Determine the (X, Y) coordinate at the center of the cell enclosing the given text.  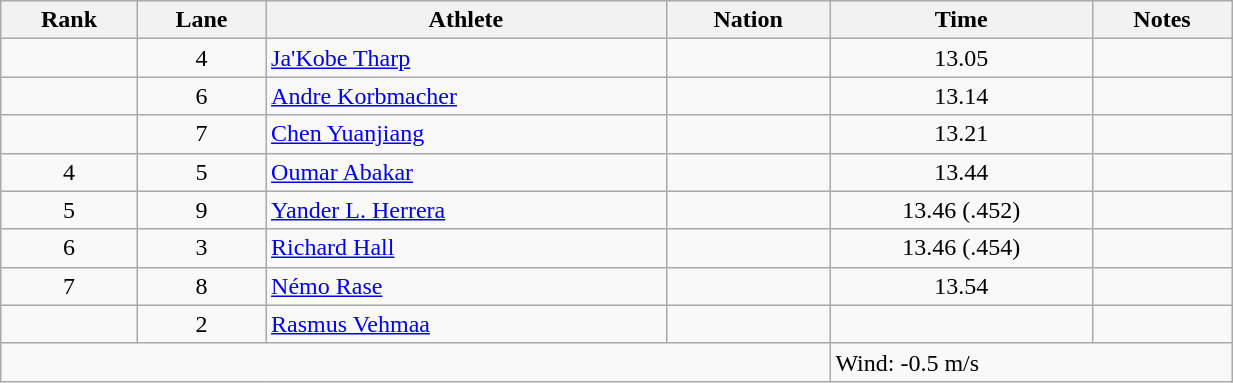
Yander L. Herrera (466, 210)
8 (201, 286)
13.46 (.454) (962, 248)
2 (201, 324)
13.46 (.452) (962, 210)
Oumar Abakar (466, 172)
Lane (201, 20)
13.14 (962, 96)
Chen Yuanjiang (466, 134)
Nation (748, 20)
Athlete (466, 20)
Wind: -0.5 m/s (1031, 362)
13.21 (962, 134)
Rasmus Vehmaa (466, 324)
Andre Korbmacher (466, 96)
9 (201, 210)
Némo Rase (466, 286)
Richard Hall (466, 248)
Time (962, 20)
13.54 (962, 286)
Notes (1162, 20)
13.44 (962, 172)
3 (201, 248)
13.05 (962, 58)
Ja'Kobe Tharp (466, 58)
Rank (69, 20)
